Locate the cell with the specified text and output its [X, Y] center coordinate. 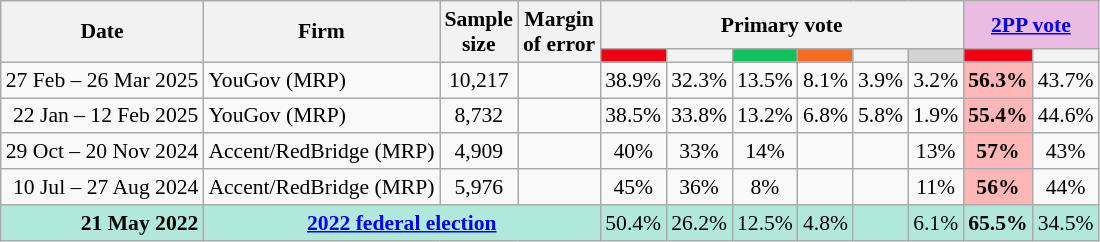
36% [699, 187]
65.5% [998, 223]
6.1% [936, 223]
6.8% [826, 116]
11% [936, 187]
8,732 [479, 116]
14% [765, 152]
43% [1066, 152]
55.4% [998, 116]
Firm [321, 32]
4,909 [479, 152]
33% [699, 152]
44.6% [1066, 116]
22 Jan – 12 Feb 2025 [102, 116]
10,217 [479, 80]
4.8% [826, 223]
56.3% [998, 80]
Date [102, 32]
21 May 2022 [102, 223]
50.4% [633, 223]
40% [633, 152]
45% [633, 187]
26.2% [699, 223]
Primary vote [782, 25]
8.1% [826, 80]
3.2% [936, 80]
Samplesize [479, 32]
32.3% [699, 80]
57% [998, 152]
12.5% [765, 223]
13% [936, 152]
2PP vote [1030, 25]
10 Jul – 27 Aug 2024 [102, 187]
43.7% [1066, 80]
Marginof error [559, 32]
8% [765, 187]
5.8% [880, 116]
38.5% [633, 116]
44% [1066, 187]
2022 federal election [402, 223]
1.9% [936, 116]
29 Oct – 20 Nov 2024 [102, 152]
38.9% [633, 80]
56% [998, 187]
34.5% [1066, 223]
33.8% [699, 116]
27 Feb – 26 Mar 2025 [102, 80]
13.5% [765, 80]
5,976 [479, 187]
13.2% [765, 116]
3.9% [880, 80]
